Provide the (x, y) coordinate of the cell's center where the given text is located.  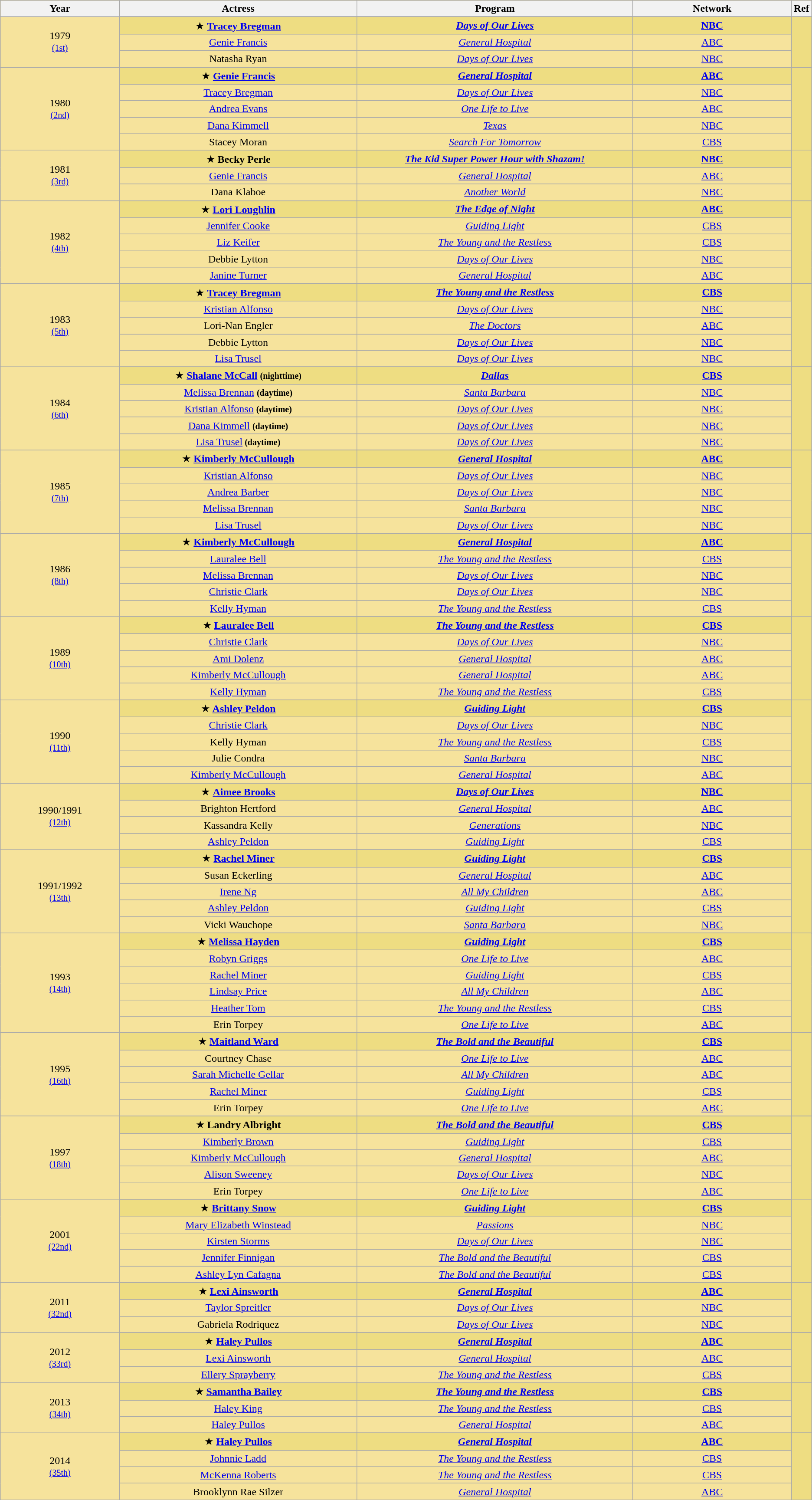
Ashley Lyn Cafagna (239, 1274)
Jennifer Cooke (239, 226)
★ Lexi Ainsworth (239, 1291)
1986 (8th) (60, 575)
1979 (1st) (60, 42)
1991/1992 (13th) (60, 891)
1981(3rd) (60, 175)
Dallas (494, 376)
Haley Pullos (239, 1425)
2001 (22nd) (60, 1241)
Search For Tomorrow (494, 142)
Dana Klaboe (239, 192)
Lindsay Price (239, 991)
Gabriela Rodriquez (239, 1324)
Ami Dolenz (239, 659)
Liz Keifer (239, 243)
★ Genie Francis (239, 75)
Andrea Evans (239, 109)
1993 (14th) (60, 983)
Johnnie Ladd (239, 1458)
Lori-Nan Engler (239, 325)
Vicki Wauchope (239, 925)
Program (494, 9)
Mary Elizabeth Winstead (239, 1224)
Tracey Bregman (239, 92)
1990 (11th) (60, 742)
2012 (33rd) (60, 1358)
Dana Kimmell (239, 125)
Stacey Moran (239, 142)
Alison Sweeney (239, 1175)
Texas (494, 125)
Dana Kimmell (daytime) (239, 425)
Kristian Alfonso (daytime) (239, 409)
★ Samantha Bailey (239, 1392)
Kassandra Kelly (239, 825)
Natasha Ryan (239, 59)
Network (712, 9)
1983 (5th) (60, 325)
2014 (35th) (60, 1467)
Courtney Chase (239, 1058)
Ellery Sprayberry (239, 1375)
★ Maitland Ward (239, 1041)
Irene Ng (239, 892)
McKenna Roberts (239, 1475)
★ Rachel Miner (239, 858)
★ Melissa Hayden (239, 942)
1990/1991 (12th) (60, 817)
Year (60, 9)
★ Becky Perle (239, 159)
Actress (239, 9)
★ Lauralee Bell (239, 625)
Kirsten Storms (239, 1241)
1997 (18th) (60, 1158)
Taylor Spreitler (239, 1308)
Passions (494, 1224)
★ Brittany Snow (239, 1208)
Another World (494, 192)
Lisa Trusel (daytime) (239, 442)
Brooklynn Rae Silzer (239, 1491)
1995 (16th) (60, 1074)
Haley King (239, 1408)
Janine Turner (239, 276)
Andrea Barber (239, 492)
The Kid Super Power Hour with Shazam! (494, 159)
The Edge of Night (494, 209)
Sarah Michelle Gellar (239, 1075)
Brighton Hertford (239, 808)
★ Shalane McCall (nighttime) (239, 376)
2013 (34th) (60, 1408)
Lauralee Bell (239, 559)
★ Ashley Peldon (239, 709)
Ref (802, 9)
1982 (4th) (60, 242)
Julie Condra (239, 758)
2011 (32nd) (60, 1308)
Susan Eckerling (239, 875)
★ Lori Loughlin (239, 209)
Jennifer Finnigan (239, 1257)
Lexi Ainsworth (239, 1358)
Melissa Brennan (daytime) (239, 392)
1985 (7th) (60, 492)
The Doctors (494, 325)
Generations (494, 825)
1989 (10th) (60, 658)
★ Aimee Brooks (239, 792)
Robyn Griggs (239, 958)
1984 (6th) (60, 409)
Heather Tom (239, 1008)
1980 (2nd) (60, 108)
Kimberly Brown (239, 1142)
★ Landry Albright (239, 1125)
